Return the [x, y] coordinate for the center point of the cell that contains the specified text.  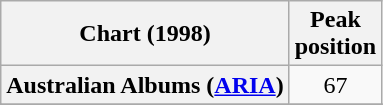
Peakposition [335, 34]
Australian Albums (ARIA) [145, 85]
Chart (1998) [145, 34]
67 [335, 85]
